Scan for the cell matching the given text and deliver its (X, Y) coordinate at center. 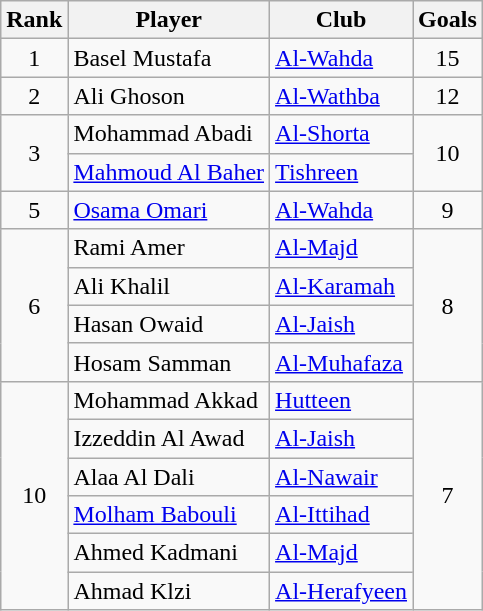
6 (34, 305)
Mohammad Abadi (169, 134)
Al-Herafyeen (342, 591)
Ali Khalil (169, 286)
12 (448, 96)
15 (448, 58)
Mahmoud Al Baher (169, 172)
Ahmed Kadmani (169, 553)
2 (34, 96)
Molham Babouli (169, 515)
Mohammad Akkad (169, 400)
Goals (448, 20)
Hosam Samman (169, 362)
7 (448, 495)
Al-Karamah (342, 286)
Rami Amer (169, 248)
Rank (34, 20)
9 (448, 210)
Al-Shorta (342, 134)
1 (34, 58)
Player (169, 20)
8 (448, 305)
Ahmad Klzi (169, 591)
Tishreen (342, 172)
Basel Mustafa (169, 58)
Hutteen (342, 400)
Hasan Owaid (169, 324)
Osama Omari (169, 210)
Ali Ghoson (169, 96)
5 (34, 210)
Al-Nawair (342, 477)
Al-Ittihad (342, 515)
Club (342, 20)
3 (34, 153)
Al-Wathba (342, 96)
Al-Muhafaza (342, 362)
Izzeddin Al Awad (169, 438)
Alaa Al Dali (169, 477)
